Provide the [x, y] coordinate of the cell's center where the given text is located.  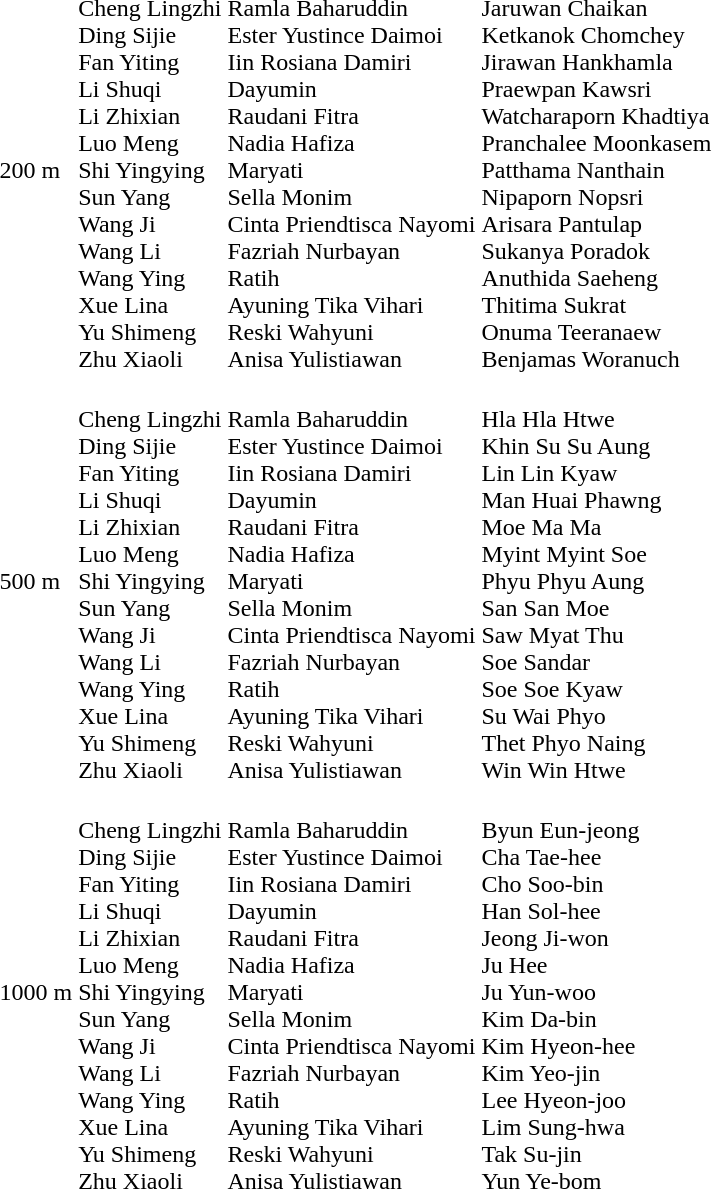
Cheng LingzhiDing SijieFan YitingLi ShuqiLi ZhixianLuo MengShi YingyingSun YangWang JiWang LiWang YingXue LinaYu ShimengZhu Xiaoli [150, 581]
